Return [x, y] of the center of cell containing provided text 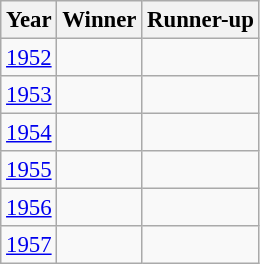
1956 [29, 208]
Year [29, 20]
1953 [29, 95]
Runner-up [200, 20]
Winner [100, 20]
1952 [29, 58]
1957 [29, 245]
1955 [29, 170]
1954 [29, 133]
